Locate the cell with the specified text and output its [X, Y] center coordinate. 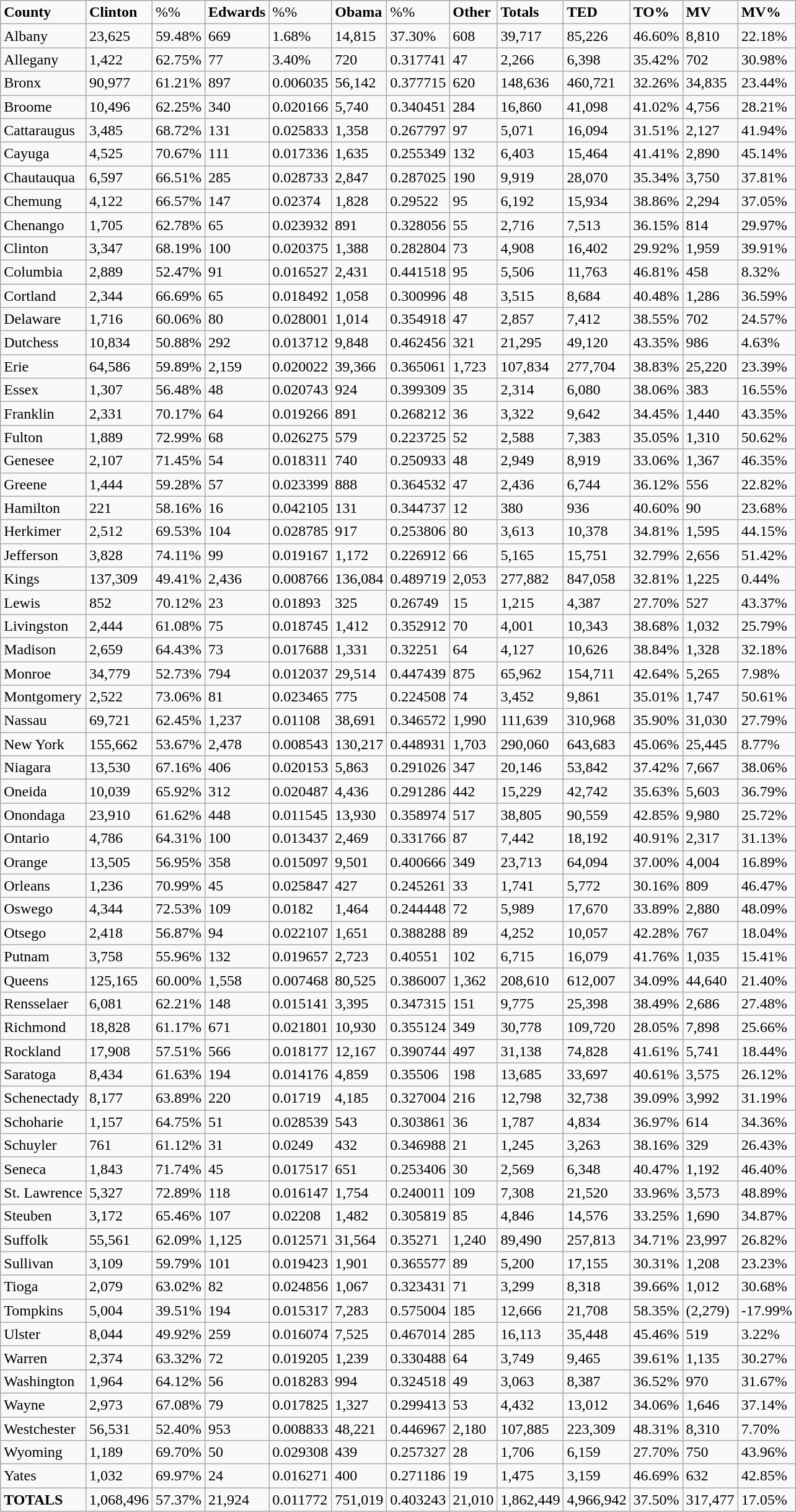
0.042105 [300, 508]
10,834 [119, 343]
48,221 [360, 1428]
68.72% [179, 130]
12,798 [531, 1098]
0.01719 [300, 1098]
45.14% [766, 154]
62.25% [179, 107]
1,964 [119, 1381]
Allegany [43, 60]
14,576 [596, 1216]
0.021801 [300, 1027]
1,135 [710, 1358]
13,685 [531, 1075]
26.82% [766, 1240]
15 [474, 602]
3,347 [119, 248]
1,172 [360, 555]
51.42% [766, 555]
Chautauqua [43, 177]
3,828 [119, 555]
18,828 [119, 1027]
64.75% [179, 1122]
37.05% [766, 201]
107,834 [531, 367]
43.37% [766, 602]
69.97% [179, 1476]
72.53% [179, 909]
1,464 [360, 909]
39.09% [656, 1098]
-17.99% [766, 1310]
Rensselaer [43, 1003]
36.52% [656, 1381]
2,331 [119, 414]
36.97% [656, 1122]
61.08% [179, 626]
3,573 [710, 1193]
29.92% [656, 248]
46.40% [766, 1169]
66 [474, 555]
70.67% [179, 154]
1,310 [710, 437]
720 [360, 60]
2,079 [119, 1287]
16,113 [531, 1334]
61.21% [179, 83]
2,659 [119, 649]
TOTALS [43, 1500]
8,318 [596, 1287]
16.89% [766, 862]
4,004 [710, 862]
0.29522 [418, 201]
52 [474, 437]
66.69% [179, 296]
0.017688 [300, 649]
383 [710, 390]
46.60% [656, 36]
18.04% [766, 933]
0.013437 [300, 838]
44,640 [710, 980]
35.63% [656, 791]
72.89% [179, 1193]
87 [474, 838]
Cortland [43, 296]
2,053 [474, 579]
953 [237, 1428]
81 [237, 697]
1,651 [360, 933]
13,505 [119, 862]
0.025833 [300, 130]
2,857 [531, 319]
9,775 [531, 1003]
4,966,942 [596, 1500]
20,146 [531, 768]
7,667 [710, 768]
2,431 [360, 272]
Franklin [43, 414]
0.016271 [300, 1476]
(2,279) [710, 1310]
6,403 [531, 154]
35.42% [656, 60]
312 [237, 791]
3,109 [119, 1263]
7,525 [360, 1334]
1,058 [360, 296]
32.18% [766, 649]
69.70% [179, 1452]
Wayne [43, 1405]
Oneida [43, 791]
26.12% [766, 1075]
64,586 [119, 367]
5,071 [531, 130]
566 [237, 1051]
643,683 [596, 744]
22.18% [766, 36]
16.55% [766, 390]
Orange [43, 862]
0.006035 [300, 83]
1,307 [119, 390]
66.51% [179, 177]
0.018177 [300, 1051]
0.26749 [418, 602]
936 [596, 508]
875 [474, 673]
40.60% [656, 508]
347 [474, 768]
8,684 [596, 296]
Albany [43, 36]
0.020743 [300, 390]
Oswego [43, 909]
23.68% [766, 508]
39,366 [360, 367]
Yates [43, 1476]
9,848 [360, 343]
10,930 [360, 1027]
46.35% [766, 461]
41.02% [656, 107]
2,344 [119, 296]
1,475 [531, 1476]
21,520 [596, 1193]
68.19% [179, 248]
90,559 [596, 815]
69,721 [119, 721]
5,265 [710, 673]
15,464 [596, 154]
0.268212 [418, 414]
2,716 [531, 225]
Niagara [43, 768]
32.79% [656, 555]
0.346572 [418, 721]
23.23% [766, 1263]
1,889 [119, 437]
9,919 [531, 177]
Greene [43, 484]
23.39% [766, 367]
3.40% [300, 60]
62.78% [179, 225]
1,236 [119, 886]
46.81% [656, 272]
MV% [766, 12]
38.68% [656, 626]
36.12% [656, 484]
28 [474, 1452]
34.81% [656, 531]
5,506 [531, 272]
46.47% [766, 886]
198 [474, 1075]
0.328056 [418, 225]
4,436 [360, 791]
767 [710, 933]
148 [237, 1003]
21,924 [237, 1500]
2,159 [237, 367]
49.92% [179, 1334]
340 [237, 107]
62.09% [179, 1240]
358 [237, 862]
31.13% [766, 838]
97 [474, 130]
0.01108 [300, 721]
1,388 [360, 248]
0.390744 [418, 1051]
448 [237, 815]
0.489719 [418, 579]
70 [474, 626]
1,646 [710, 1405]
32,738 [596, 1098]
104 [237, 531]
0.323431 [418, 1287]
0.01893 [300, 602]
12 [474, 508]
151 [474, 1003]
10,378 [596, 531]
107 [237, 1216]
147 [237, 201]
Schuyler [43, 1145]
8,919 [596, 461]
Chenango [43, 225]
0.240011 [418, 1193]
1,558 [237, 980]
0.020022 [300, 367]
317,477 [710, 1500]
994 [360, 1381]
Chemung [43, 201]
0.018283 [300, 1381]
4,846 [531, 1216]
2,107 [119, 461]
61.62% [179, 815]
5,989 [531, 909]
761 [119, 1145]
740 [360, 461]
0.019657 [300, 956]
8,177 [119, 1098]
33.89% [656, 909]
608 [474, 36]
Delaware [43, 319]
Herkimer [43, 531]
25.79% [766, 626]
0.388288 [418, 933]
30,778 [531, 1027]
29,514 [360, 673]
0.400666 [418, 862]
Steuben [43, 1216]
612,007 [596, 980]
0.300996 [418, 296]
34.06% [656, 1405]
48.09% [766, 909]
1,362 [474, 980]
4,859 [360, 1075]
Essex [43, 390]
0.364532 [418, 484]
51 [237, 1122]
109,720 [596, 1027]
50.61% [766, 697]
0.018311 [300, 461]
74.11% [179, 555]
4,252 [531, 933]
32.26% [656, 83]
37.14% [766, 1405]
7.70% [766, 1428]
31,138 [531, 1051]
1,208 [710, 1263]
517 [474, 815]
12,167 [360, 1051]
8.32% [766, 272]
New York [43, 744]
85,226 [596, 36]
35,448 [596, 1334]
0.011772 [300, 1500]
Schoharie [43, 1122]
1,422 [119, 60]
111,639 [531, 721]
28.05% [656, 1027]
59.79% [179, 1263]
0.224508 [418, 697]
48.31% [656, 1428]
35.01% [656, 697]
1,703 [474, 744]
9,642 [596, 414]
3,172 [119, 1216]
Westchester [43, 1428]
34.45% [656, 414]
888 [360, 484]
1.68% [300, 36]
Seneca [43, 1169]
8,387 [596, 1381]
4,344 [119, 909]
Madison [43, 649]
Putnam [43, 956]
Tompkins [43, 1310]
23.44% [766, 83]
66.57% [179, 201]
0.020487 [300, 791]
38,691 [360, 721]
329 [710, 1145]
4,122 [119, 201]
37.50% [656, 1500]
0.244448 [418, 909]
102 [474, 956]
0.441518 [418, 272]
29.97% [766, 225]
65.92% [179, 791]
6,398 [596, 60]
46.69% [656, 1476]
90,977 [119, 83]
4,525 [119, 154]
852 [119, 602]
1,723 [474, 367]
30.16% [656, 886]
0.271186 [418, 1476]
3,575 [710, 1075]
Hamilton [43, 508]
63.02% [179, 1287]
40.47% [656, 1169]
44.15% [766, 531]
620 [474, 83]
3.22% [766, 1334]
21,708 [596, 1310]
0.019266 [300, 414]
15,751 [596, 555]
56 [237, 1381]
0.012571 [300, 1240]
0.028539 [300, 1122]
32.81% [656, 579]
3,758 [119, 956]
67.08% [179, 1405]
71.45% [179, 461]
0.267797 [418, 130]
9,980 [710, 815]
31 [237, 1145]
38.55% [656, 319]
0.008833 [300, 1428]
Dutchess [43, 343]
34.09% [656, 980]
208,610 [531, 980]
Monroe [43, 673]
0.011545 [300, 815]
23,910 [119, 815]
Bronx [43, 83]
0.317741 [418, 60]
1,125 [237, 1240]
31.19% [766, 1098]
3,395 [360, 1003]
74 [474, 697]
38.16% [656, 1145]
9,465 [596, 1358]
7.98% [766, 673]
55,561 [119, 1240]
16,402 [596, 248]
1,635 [360, 154]
Ontario [43, 838]
21 [474, 1145]
406 [237, 768]
31.67% [766, 1381]
442 [474, 791]
5,165 [531, 555]
897 [237, 83]
12,666 [531, 1310]
TED [596, 12]
0.250933 [418, 461]
74,828 [596, 1051]
16,094 [596, 130]
Saratoga [43, 1075]
614 [710, 1122]
460,721 [596, 83]
70.12% [179, 602]
St. Lawrence [43, 1193]
10,057 [596, 933]
2,444 [119, 626]
28.21% [766, 107]
3,263 [596, 1145]
53 [474, 1405]
42,742 [596, 791]
519 [710, 1334]
6,744 [596, 484]
0.365577 [418, 1263]
3,613 [531, 531]
1,328 [710, 649]
155,662 [119, 744]
0.448931 [418, 744]
1,706 [531, 1452]
0.40551 [418, 956]
136,084 [360, 579]
1,157 [119, 1122]
1,741 [531, 886]
63.32% [179, 1358]
4,001 [531, 626]
3,063 [531, 1381]
38,805 [531, 815]
380 [531, 508]
0.253806 [418, 531]
2,469 [360, 838]
Queens [43, 980]
0.015141 [300, 1003]
2,880 [710, 909]
3,992 [710, 1098]
72.99% [179, 437]
6,597 [119, 177]
427 [360, 886]
1,828 [360, 201]
34,835 [710, 83]
1,189 [119, 1452]
970 [710, 1381]
36.59% [766, 296]
1,068,496 [119, 1500]
5,603 [710, 791]
310,968 [596, 721]
0.020375 [300, 248]
Genesee [43, 461]
651 [360, 1169]
2,973 [119, 1405]
3,485 [119, 130]
0.327004 [418, 1098]
4,432 [531, 1405]
27.79% [766, 721]
9,861 [596, 697]
1,901 [360, 1263]
10,496 [119, 107]
31,564 [360, 1240]
43.96% [766, 1452]
7,412 [596, 319]
7,283 [360, 1310]
23,625 [119, 36]
0.291026 [418, 768]
65,962 [531, 673]
2,478 [237, 744]
7,442 [531, 838]
2,656 [710, 555]
0.365061 [418, 367]
0.354918 [418, 319]
1,990 [474, 721]
185 [474, 1310]
17,908 [119, 1051]
30.27% [766, 1358]
Ulster [43, 1334]
71 [474, 1287]
56,142 [360, 83]
58.35% [656, 1310]
69.53% [179, 531]
0.018492 [300, 296]
292 [237, 343]
61.12% [179, 1145]
24 [237, 1476]
11,763 [596, 272]
18,192 [596, 838]
0.025847 [300, 886]
65.46% [179, 1216]
0.253406 [418, 1169]
64,094 [596, 862]
Cayuga [43, 154]
0.024856 [300, 1287]
56,531 [119, 1428]
45.46% [656, 1334]
Otsego [43, 933]
0.575004 [418, 1310]
33,697 [596, 1075]
5,740 [360, 107]
49 [474, 1381]
1,014 [360, 319]
59.28% [179, 484]
2,374 [119, 1358]
55.96% [179, 956]
0.352912 [418, 626]
2,127 [710, 130]
0.023932 [300, 225]
0.0249 [300, 1145]
101 [237, 1263]
0.32251 [418, 649]
1,959 [710, 248]
0.016527 [300, 272]
4,127 [531, 649]
39.51% [179, 1310]
24.57% [766, 319]
67.16% [179, 768]
0.014176 [300, 1075]
34.71% [656, 1240]
64.31% [179, 838]
1,192 [710, 1169]
TO% [656, 12]
77 [237, 60]
0.245261 [418, 886]
1,705 [119, 225]
Totals [531, 12]
221 [119, 508]
53.67% [179, 744]
0.386007 [418, 980]
1,012 [710, 1287]
4.63% [766, 343]
2,723 [360, 956]
Kings [43, 579]
3,322 [531, 414]
5,741 [710, 1051]
16,079 [596, 956]
56.87% [179, 933]
6,080 [596, 390]
0.02208 [300, 1216]
220 [237, 1098]
56.95% [179, 862]
1,747 [710, 697]
3,159 [596, 1476]
2,522 [119, 697]
0.331766 [418, 838]
57.37% [179, 1500]
5,327 [119, 1193]
0.013712 [300, 343]
6,081 [119, 1003]
3,299 [531, 1287]
0.029308 [300, 1452]
1,215 [531, 602]
223,309 [596, 1428]
9,501 [360, 862]
111 [237, 154]
556 [710, 484]
49.41% [179, 579]
750 [710, 1452]
0.015317 [300, 1310]
17.05% [766, 1500]
33 [474, 886]
458 [710, 272]
2,847 [360, 177]
15.41% [766, 956]
0.347315 [418, 1003]
0.223725 [418, 437]
13,530 [119, 768]
5,200 [531, 1263]
6,348 [596, 1169]
31,030 [710, 721]
2,418 [119, 933]
25,398 [596, 1003]
MV [710, 12]
0.282804 [418, 248]
0.023465 [300, 697]
91 [237, 272]
2,294 [710, 201]
0.305819 [418, 1216]
57.51% [179, 1051]
21.40% [766, 980]
847,058 [596, 579]
3,749 [531, 1358]
0.257327 [418, 1452]
0.016147 [300, 1193]
33.06% [656, 461]
33.96% [656, 1193]
80,525 [360, 980]
42.28% [656, 933]
22.82% [766, 484]
2,569 [531, 1169]
Schenectady [43, 1098]
37.42% [656, 768]
Nassau [43, 721]
16 [237, 508]
Wyoming [43, 1452]
1,843 [119, 1169]
Orleans [43, 886]
4,908 [531, 248]
148,636 [531, 83]
35.90% [656, 721]
0.291286 [418, 791]
125,165 [119, 980]
62.21% [179, 1003]
0.462456 [418, 343]
669 [237, 36]
Other [474, 12]
3,515 [531, 296]
61.63% [179, 1075]
39.91% [766, 248]
2,314 [531, 390]
432 [360, 1145]
321 [474, 343]
0.019423 [300, 1263]
52.73% [179, 673]
2,317 [710, 838]
1,239 [360, 1358]
35.05% [656, 437]
8,434 [119, 1075]
60.00% [179, 980]
0.0182 [300, 909]
0.287025 [418, 177]
2,512 [119, 531]
1,240 [474, 1240]
56.48% [179, 390]
17,155 [596, 1263]
79 [237, 1405]
0.018745 [300, 626]
284 [474, 107]
3,750 [710, 177]
34.87% [766, 1216]
0.299413 [418, 1405]
30.31% [656, 1263]
35 [474, 390]
27.48% [766, 1003]
39,717 [531, 36]
Rockland [43, 1051]
55 [474, 225]
99 [237, 555]
1,482 [360, 1216]
8,810 [710, 36]
49,120 [596, 343]
23 [237, 602]
18.44% [766, 1051]
0.330488 [418, 1358]
1,412 [360, 626]
70.17% [179, 414]
25.72% [766, 815]
26.43% [766, 1145]
543 [360, 1122]
13,930 [360, 815]
52.40% [179, 1428]
Broome [43, 107]
10,039 [119, 791]
2,686 [710, 1003]
579 [360, 437]
15,229 [531, 791]
31.51% [656, 130]
28,070 [596, 177]
40.91% [656, 838]
Richmond [43, 1027]
1,035 [710, 956]
0.446967 [418, 1428]
62.45% [179, 721]
137,309 [119, 579]
1,286 [710, 296]
0.020153 [300, 768]
0.226912 [418, 555]
7,308 [531, 1193]
7,898 [710, 1027]
41.76% [656, 956]
290,060 [531, 744]
25,220 [710, 367]
37.81% [766, 177]
41,098 [596, 107]
30.98% [766, 60]
439 [360, 1452]
5,863 [360, 768]
497 [474, 1051]
0.020166 [300, 107]
216 [474, 1098]
2,588 [531, 437]
36.15% [656, 225]
36.79% [766, 791]
25,445 [710, 744]
73.06% [179, 697]
64.43% [179, 649]
986 [710, 343]
34,779 [119, 673]
1,716 [119, 319]
257,813 [596, 1240]
0.017517 [300, 1169]
Jefferson [43, 555]
5,004 [119, 1310]
8,044 [119, 1334]
19 [474, 1476]
Erie [43, 367]
2,890 [710, 154]
924 [360, 390]
4,756 [710, 107]
0.022107 [300, 933]
0.017336 [300, 154]
130,217 [360, 744]
5,772 [596, 886]
Cattaraugus [43, 130]
2,949 [531, 461]
0.467014 [418, 1334]
21,295 [531, 343]
Fulton [43, 437]
94 [237, 933]
30.68% [766, 1287]
0.340451 [418, 107]
1,331 [360, 649]
1,754 [360, 1193]
6,159 [596, 1452]
71.74% [179, 1169]
14,815 [360, 36]
1,444 [119, 484]
Washington [43, 1381]
0.019205 [300, 1358]
527 [710, 602]
0.017825 [300, 1405]
42.64% [656, 673]
0.255349 [418, 154]
Montgomery [43, 697]
154,711 [596, 673]
0.44% [766, 579]
64.12% [179, 1381]
118 [237, 1193]
0.02374 [300, 201]
2,266 [531, 60]
0.377715 [418, 83]
1,787 [531, 1122]
917 [360, 531]
0.008543 [300, 744]
17,670 [596, 909]
8.77% [766, 744]
814 [710, 225]
Edwards [237, 12]
794 [237, 673]
0.008766 [300, 579]
68 [237, 437]
40.48% [656, 296]
0.028001 [300, 319]
0.023399 [300, 484]
809 [710, 886]
4,834 [596, 1122]
1,595 [710, 531]
Lewis [43, 602]
16,860 [531, 107]
54 [237, 461]
21,010 [474, 1500]
39.61% [656, 1358]
Warren [43, 1358]
0.019167 [300, 555]
48.89% [766, 1193]
0.016074 [300, 1334]
6,192 [531, 201]
1,358 [360, 130]
62.75% [179, 60]
82 [237, 1287]
0.007468 [300, 980]
37.30% [418, 36]
39.66% [656, 1287]
38.86% [656, 201]
259 [237, 1334]
1,245 [531, 1145]
90 [710, 508]
58.16% [179, 508]
38.49% [656, 1003]
7,383 [596, 437]
0.026275 [300, 437]
4,387 [596, 602]
632 [710, 1476]
45.06% [656, 744]
1,690 [710, 1216]
50.62% [766, 437]
0.399309 [418, 390]
61.17% [179, 1027]
30 [474, 1169]
37.00% [656, 862]
4,185 [360, 1098]
671 [237, 1027]
59.89% [179, 367]
3,452 [531, 697]
400 [360, 1476]
89,490 [531, 1240]
1,067 [360, 1287]
Columbia [43, 272]
34.36% [766, 1122]
85 [474, 1216]
41.94% [766, 130]
190 [474, 177]
15,934 [596, 201]
325 [360, 602]
50 [237, 1452]
25.66% [766, 1027]
8,310 [710, 1428]
0.012037 [300, 673]
Obama [360, 12]
4,786 [119, 838]
0.403243 [418, 1500]
0.358974 [418, 815]
2,889 [119, 272]
53,842 [596, 768]
Sullivan [43, 1263]
41.61% [656, 1051]
0.346988 [418, 1145]
1,862,449 [531, 1500]
13,012 [596, 1405]
59.48% [179, 36]
Onondaga [43, 815]
Livingston [43, 626]
38.83% [656, 367]
0.35506 [418, 1075]
0.015097 [300, 862]
35.34% [656, 177]
1,327 [360, 1405]
10,343 [596, 626]
75 [237, 626]
0.344737 [418, 508]
0.324518 [418, 1381]
277,882 [531, 579]
Tioga [43, 1287]
70.99% [179, 886]
23,997 [710, 1240]
0.028733 [300, 177]
0.355124 [418, 1027]
0.35271 [418, 1240]
10,626 [596, 649]
Suffolk [43, 1240]
57 [237, 484]
2,180 [474, 1428]
775 [360, 697]
1,367 [710, 461]
1,440 [710, 414]
38.84% [656, 649]
0.447439 [418, 673]
County [43, 12]
277,704 [596, 367]
6,715 [531, 956]
60.06% [179, 319]
0.028785 [300, 531]
7,513 [596, 225]
41.41% [656, 154]
23,713 [531, 862]
1,225 [710, 579]
1,237 [237, 721]
107,885 [531, 1428]
63.89% [179, 1098]
751,019 [360, 1500]
52.47% [179, 272]
50.88% [179, 343]
40.61% [656, 1075]
0.303861 [418, 1122]
33.25% [656, 1216]
